Search for the cell housing the specified text and yield its (x, y) center coordinate. 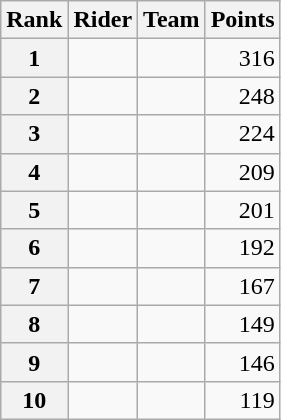
1 (34, 58)
7 (34, 286)
149 (242, 324)
8 (34, 324)
Points (242, 20)
119 (242, 400)
248 (242, 96)
316 (242, 58)
146 (242, 362)
Rank (34, 20)
209 (242, 172)
9 (34, 362)
3 (34, 134)
6 (34, 248)
10 (34, 400)
2 (34, 96)
167 (242, 286)
Rider (103, 20)
Team (172, 20)
224 (242, 134)
201 (242, 210)
4 (34, 172)
192 (242, 248)
5 (34, 210)
